Find where the given text appears and provide that cell's center as (x, y) coordinate. 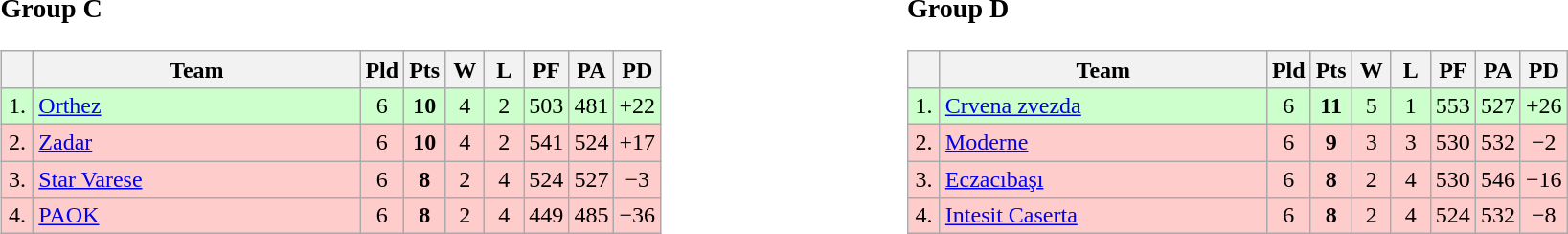
11 (1331, 105)
Orthez (197, 105)
541 (546, 143)
Intesit Caserta (1103, 216)
503 (546, 105)
+22 (638, 105)
5 (1372, 105)
Zadar (197, 143)
+26 (1544, 105)
−36 (638, 216)
481 (592, 105)
−2 (1544, 143)
Eczacıbaşı (1103, 179)
546 (1498, 179)
Crvena zvezda (1103, 105)
9 (1331, 143)
1 (1410, 105)
PAOK (197, 216)
−16 (1544, 179)
Moderne (1103, 143)
Star Varese (197, 179)
449 (546, 216)
553 (1452, 105)
485 (592, 216)
−8 (1544, 216)
−3 (638, 179)
+17 (638, 143)
